Pinpoint the cell where the given text exists, returning its (X, Y) midpoint coordinate. 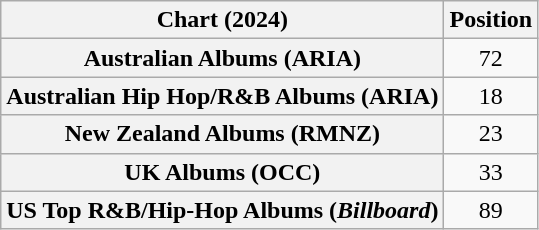
89 (491, 210)
Australian Hip Hop/R&B Albums (ARIA) (222, 96)
23 (491, 134)
Chart (2024) (222, 20)
72 (491, 58)
Australian Albums (ARIA) (222, 58)
18 (491, 96)
US Top R&B/Hip-Hop Albums (Billboard) (222, 210)
New Zealand Albums (RMNZ) (222, 134)
33 (491, 172)
UK Albums (OCC) (222, 172)
Position (491, 20)
